Scan for the cell matching the given text and deliver its [x, y] coordinate at center. 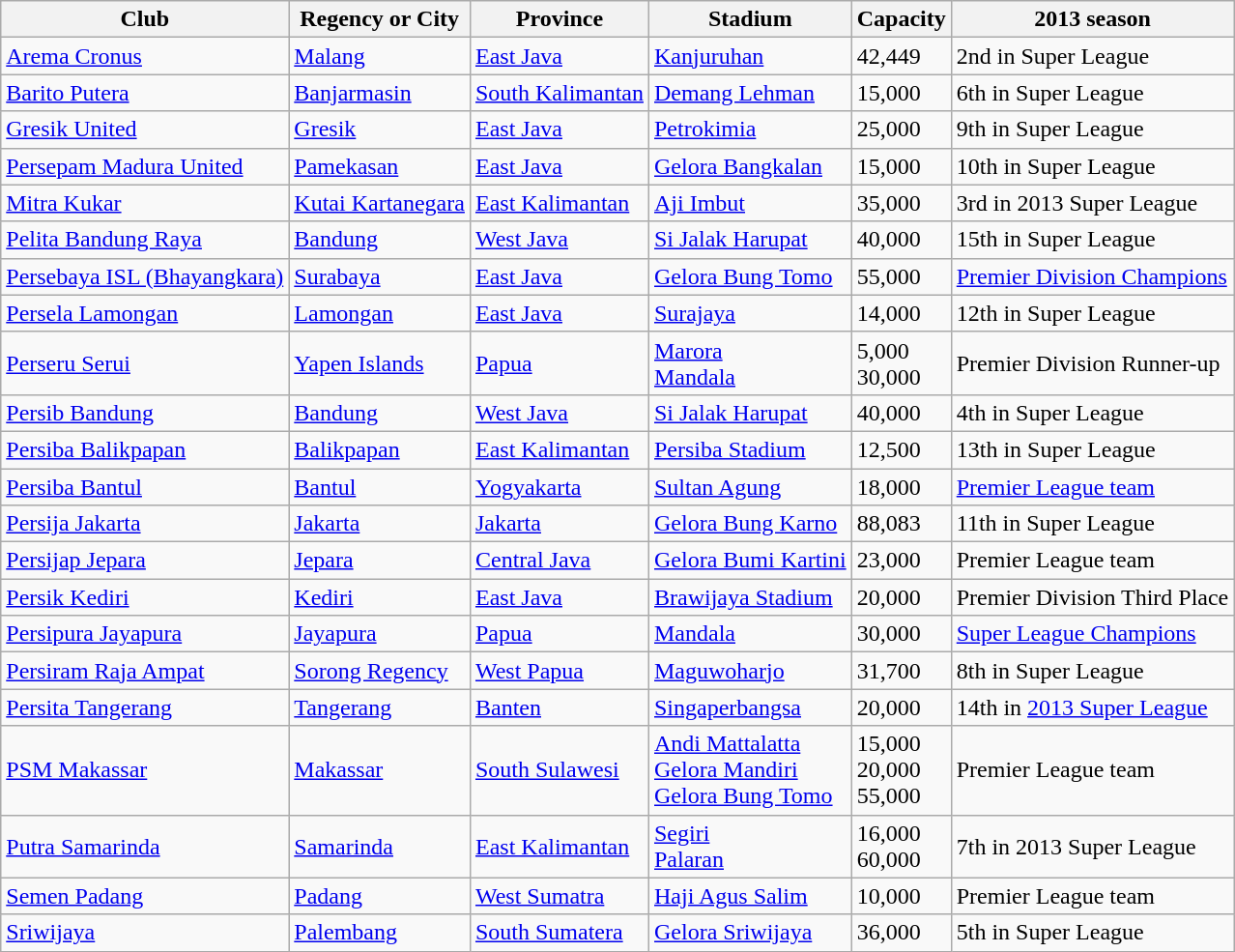
Jayapura [380, 634]
Persija Jakarta [145, 524]
Putra Samarinda [145, 847]
23,000 [901, 561]
15,00020,00055,000 [901, 770]
Persiram Raja Ampat [145, 671]
Gelora Bung Karno [750, 524]
Persela Lamongan [145, 313]
Kediri [380, 597]
Capacity [901, 19]
Super League Champions [1092, 634]
Gelora Bumi Kartini [750, 561]
14th in 2013 Super League [1092, 707]
5th in Super League [1092, 933]
Club [145, 19]
3rd in 2013 Super League [1092, 203]
Persiba Balikpapan [145, 449]
Jepara [380, 561]
Persijap Jepara [145, 561]
Balikpapan [380, 449]
12,500 [901, 449]
31,700 [901, 671]
Makassar [380, 770]
Padang [380, 896]
Banten [559, 707]
Regency or City [380, 19]
Arema Cronus [145, 56]
Mitra Kukar [145, 203]
Pelita Bandung Raya [145, 240]
Persipura Jayapura [145, 634]
SegiriPalaran [750, 847]
Central Java [559, 561]
Sultan Agung [750, 486]
Malang [380, 56]
Premier Division Champions [1092, 276]
Persebaya ISL (Bhayangkara) [145, 276]
Gresik [380, 130]
Gresik United [145, 130]
Perseru Serui [145, 363]
Kutai Kartanegara [380, 203]
6th in Super League [1092, 93]
Persib Bandung [145, 413]
Banjarmasin [380, 93]
Bantul [380, 486]
10,000 [901, 896]
5,00030,000 [901, 363]
7th in 2013 Super League [1092, 847]
11th in Super League [1092, 524]
Lamongan [380, 313]
30,000 [901, 634]
West Sumatra [559, 896]
15th in Super League [1092, 240]
Sriwijaya [145, 933]
Yapen Islands [380, 363]
13th in Super League [1092, 449]
Yogyakarta [559, 486]
Gelora Bangkalan [750, 166]
Barito Putera [145, 93]
8th in Super League [1092, 671]
Pamekasan [380, 166]
88,083 [901, 524]
2013 season [1092, 19]
Singaperbangsa [750, 707]
Premier Division Runner-up [1092, 363]
Kanjuruhan [750, 56]
Stadium [750, 19]
Sorong Regency [380, 671]
Demang Lehman [750, 93]
14,000 [901, 313]
Haji Agus Salim [750, 896]
Premier Division Third Place [1092, 597]
25,000 [901, 130]
Mandala [750, 634]
4th in Super League [1092, 413]
Gelora Sriwijaya [750, 933]
Persiba Bantul [145, 486]
16,00060,000 [901, 847]
12th in Super League [1092, 313]
Maguwoharjo [750, 671]
South Kalimantan [559, 93]
Province [559, 19]
South Sumatera [559, 933]
Samarinda [380, 847]
55,000 [901, 276]
9th in Super League [1092, 130]
18,000 [901, 486]
Persepam Madura United [145, 166]
Petrokimia [750, 130]
10th in Super League [1092, 166]
PSM Makassar [145, 770]
35,000 [901, 203]
2nd in Super League [1092, 56]
Surajaya [750, 313]
Surabaya [380, 276]
Gelora Bung Tomo [750, 276]
Tangerang [380, 707]
Semen Padang [145, 896]
West Papua [559, 671]
42,449 [901, 56]
Brawijaya Stadium [750, 597]
Persiba Stadium [750, 449]
Persita Tangerang [145, 707]
36,000 [901, 933]
Persik Kediri [145, 597]
MaroraMandala [750, 363]
Andi MattalattaGelora MandiriGelora Bung Tomo [750, 770]
South Sulawesi [559, 770]
Palembang [380, 933]
Aji Imbut [750, 203]
